Provide the [X, Y] coordinate of the cell's center where the given text is located.  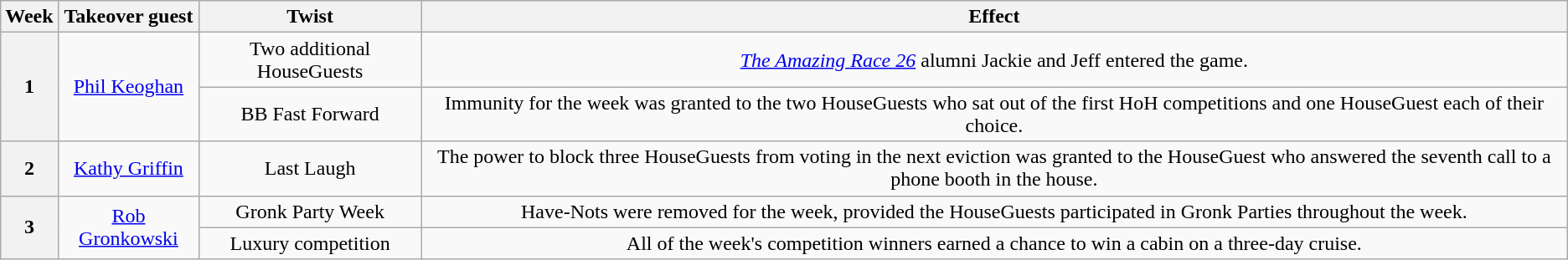
Gronk Party Week [310, 212]
3 [29, 227]
All of the week's competition winners earned a chance to win a cabin on a three-day cruise. [993, 243]
Have-Nots were removed for the week, provided the HouseGuests participated in Gronk Parties throughout the week. [993, 212]
Week [29, 17]
Takeover guest [129, 17]
BB Fast Forward [310, 114]
The Amazing Race 26 alumni Jackie and Jeff entered the game. [993, 60]
Twist [310, 17]
Luxury competition [310, 243]
Kathy Griffin [129, 169]
Rob Gronkowski [129, 227]
Effect [993, 17]
Last Laugh [310, 169]
1 [29, 87]
Phil Keoghan [129, 87]
2 [29, 169]
Immunity for the week was granted to the two HouseGuests who sat out of the first HoH competitions and one HouseGuest each of their choice. [993, 114]
Two additional HouseGuests [310, 60]
